Identify which cell holds the provided text, then report its (X, Y) central coordinate. 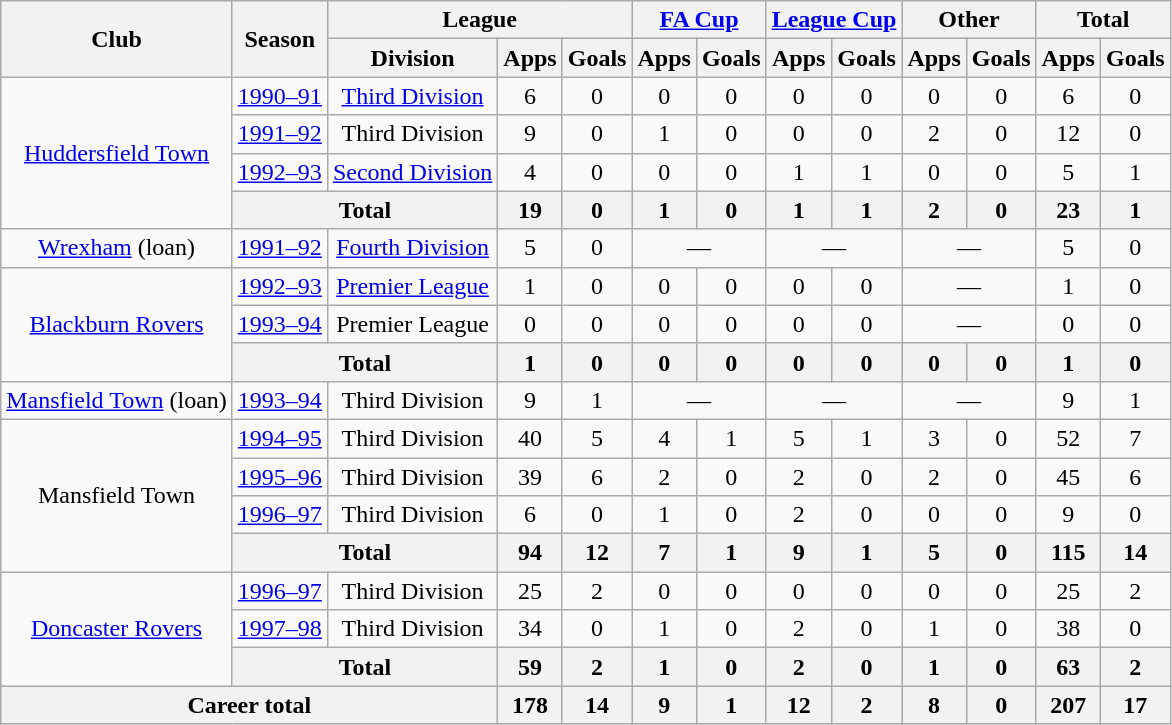
59 (530, 667)
115 (1068, 553)
Other (969, 20)
207 (1068, 705)
Huddersfield Town (117, 153)
Mansfield Town (117, 495)
63 (1068, 667)
Division (412, 58)
Season (280, 39)
94 (530, 553)
League (480, 20)
178 (530, 705)
1990–91 (280, 96)
38 (1068, 629)
19 (530, 210)
23 (1068, 210)
40 (530, 438)
1994–95 (280, 438)
45 (1068, 477)
1997–98 (280, 629)
3 (934, 438)
Blackburn Rovers (117, 324)
Doncaster Rovers (117, 629)
FA Cup (699, 20)
39 (530, 477)
Fourth Division (412, 248)
League Cup (834, 20)
Club (117, 39)
17 (1135, 705)
Wrexham (loan) (117, 248)
Career total (250, 705)
Mansfield Town (loan) (117, 400)
34 (530, 629)
52 (1068, 438)
8 (934, 705)
1995–96 (280, 477)
Second Division (412, 172)
